Identify which cell holds the provided text, then report its (x, y) central coordinate. 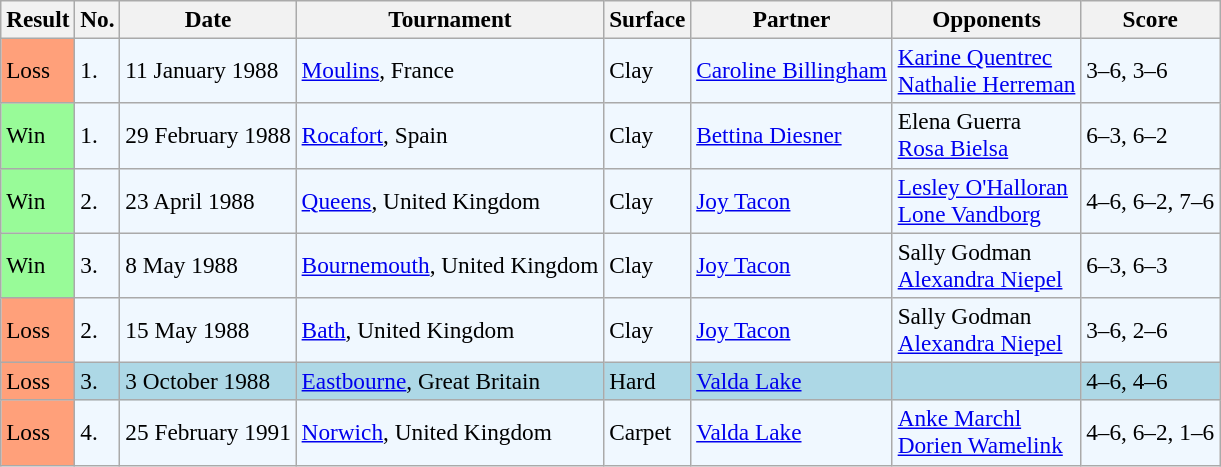
Karine Quentrec Nathalie Herreman (986, 70)
Carpet (648, 432)
3–6, 3–6 (1150, 70)
Result (38, 19)
No. (98, 19)
8 May 1988 (208, 264)
Bettina Diesner (792, 136)
4–6, 4–6 (1150, 381)
Score (1150, 19)
Moulins, France (450, 70)
Lesley O'Halloran Lone Vandborg (986, 200)
3–6, 2–6 (1150, 330)
Surface (648, 19)
15 May 1988 (208, 330)
Hard (648, 381)
11 January 1988 (208, 70)
25 February 1991 (208, 432)
6–3, 6–3 (1150, 264)
23 April 1988 (208, 200)
Eastbourne, Great Britain (450, 381)
Rocafort, Spain (450, 136)
Norwich, United Kingdom (450, 432)
Anke Marchl Dorien Wamelink (986, 432)
Bournemouth, United Kingdom (450, 264)
Tournament (450, 19)
4. (98, 432)
Queens, United Kingdom (450, 200)
Opponents (986, 19)
Partner (792, 19)
Bath, United Kingdom (450, 330)
Elena Guerra Rosa Bielsa (986, 136)
4–6, 6–2, 7–6 (1150, 200)
3 October 1988 (208, 381)
Caroline Billingham (792, 70)
Date (208, 19)
4–6, 6–2, 1–6 (1150, 432)
6–3, 6–2 (1150, 136)
29 February 1988 (208, 136)
